Output the [X, Y] coordinate of the center of the cell containing the given text.  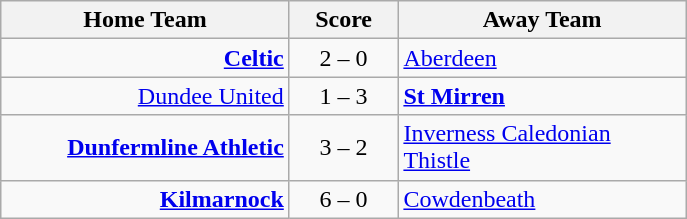
Aberdeen [542, 58]
Kilmarnock [146, 199]
Cowdenbeath [542, 199]
Home Team [146, 20]
Inverness Caledonian Thistle [542, 148]
6 – 0 [344, 199]
1 – 3 [344, 96]
2 – 0 [344, 58]
Score [344, 20]
Dundee United [146, 96]
3 – 2 [344, 148]
St Mirren [542, 96]
Dunfermline Athletic [146, 148]
Celtic [146, 58]
Away Team [542, 20]
